Pinpoint the cell where the given text exists, returning its (X, Y) midpoint coordinate. 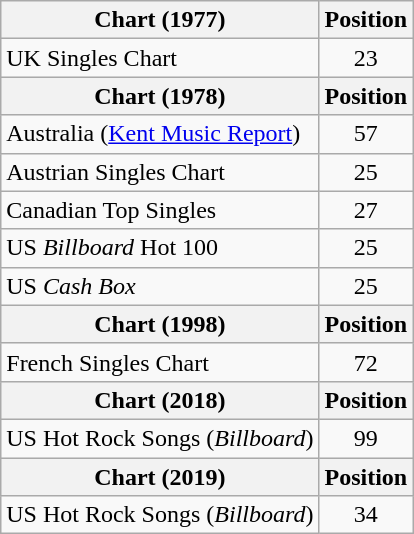
34 (366, 515)
Chart (1977) (160, 20)
99 (366, 438)
27 (366, 210)
23 (366, 58)
Australia (Kent Music Report) (160, 134)
Austrian Singles Chart (160, 172)
Canadian Top Singles (160, 210)
72 (366, 362)
57 (366, 134)
Chart (1998) (160, 324)
Chart (2018) (160, 400)
US Cash Box (160, 286)
Chart (1978) (160, 96)
UK Singles Chart (160, 58)
Chart (2019) (160, 477)
US Billboard Hot 100 (160, 248)
French Singles Chart (160, 362)
